Provide the (x, y) coordinate of the cell's center where the given text is located.  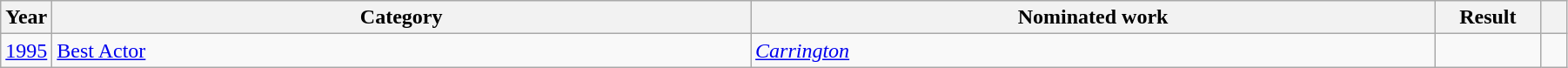
Carrington (1093, 51)
Best Actor (402, 51)
Nominated work (1093, 17)
Category (402, 17)
Result (1488, 17)
Year (26, 17)
1995 (26, 51)
